Pinpoint the cell where the given text exists, returning its [X, Y] midpoint coordinate. 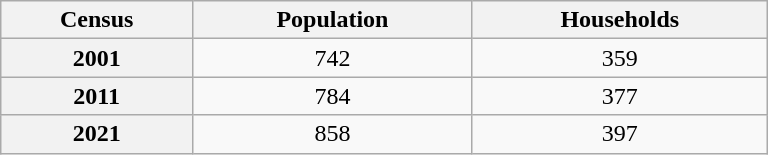
858 [333, 134]
Population [333, 20]
2021 [97, 134]
Households [620, 20]
2001 [97, 58]
784 [333, 96]
742 [333, 58]
Census [97, 20]
377 [620, 96]
359 [620, 58]
2011 [97, 96]
397 [620, 134]
